Detect which cell encompasses the target text, then output its [X, Y] center coordinate. 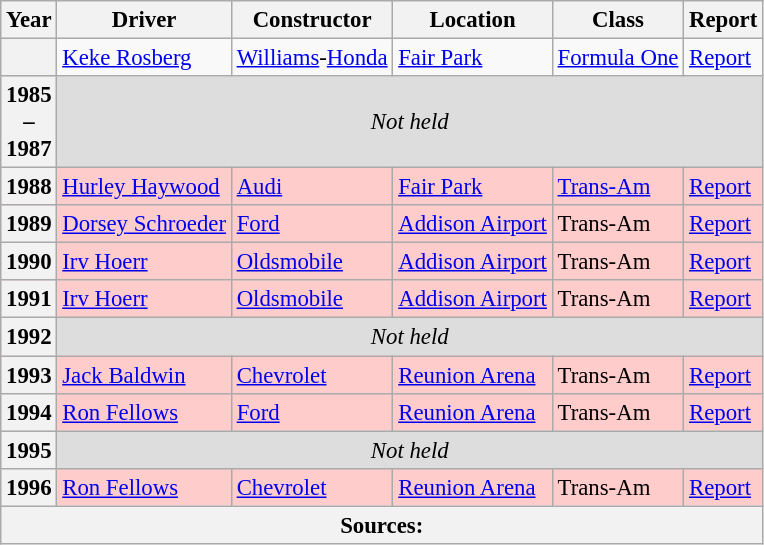
1991 [29, 299]
Constructor [312, 20]
Year [29, 20]
1989 [29, 224]
1996 [29, 487]
Dorsey Schroeder [144, 224]
Driver [144, 20]
1994 [29, 412]
Sources: [382, 525]
Location [472, 20]
1988 [29, 187]
1993 [29, 375]
Audi [312, 187]
Class [618, 20]
Hurley Haywood [144, 187]
1990 [29, 262]
Williams-Honda [312, 58]
1992 [29, 337]
Formula One [618, 58]
1995 [29, 450]
1985–1987 [29, 122]
Jack Baldwin [144, 375]
Keke Rosberg [144, 58]
